For the text-containing cell, return its midpoint in (X, Y) coordinate format. 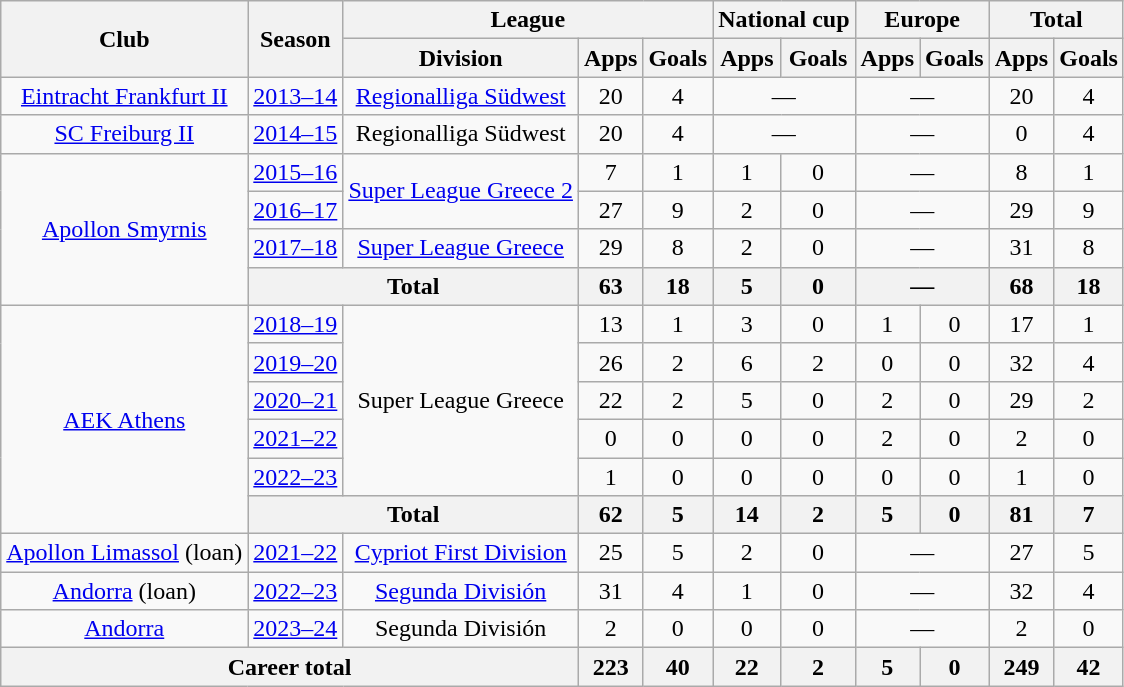
Eintracht Frankfurt II (124, 96)
2019–20 (296, 362)
Super League Greece 2 (461, 191)
Apollon Limassol (loan) (124, 553)
2018–19 (296, 324)
81 (1021, 515)
63 (610, 286)
Club (124, 39)
2020–21 (296, 400)
Andorra (124, 629)
2015–16 (296, 172)
42 (1089, 667)
League (528, 20)
Season (296, 39)
AEK Athens (124, 419)
223 (610, 667)
2013–14 (296, 96)
14 (747, 515)
Cypriot First Division (461, 553)
Apollon Smyrnis (124, 229)
62 (610, 515)
40 (678, 667)
Career total (290, 667)
249 (1021, 667)
25 (610, 553)
26 (610, 362)
2016–17 (296, 210)
2023–24 (296, 629)
6 (747, 362)
13 (610, 324)
National cup (784, 20)
SC Freiburg II (124, 134)
17 (1021, 324)
68 (1021, 286)
2017–18 (296, 248)
3 (747, 324)
Division (461, 58)
Europe (922, 20)
Andorra (loan) (124, 591)
2014–15 (296, 134)
